Scan for the cell matching the given text and deliver its [x, y] coordinate at center. 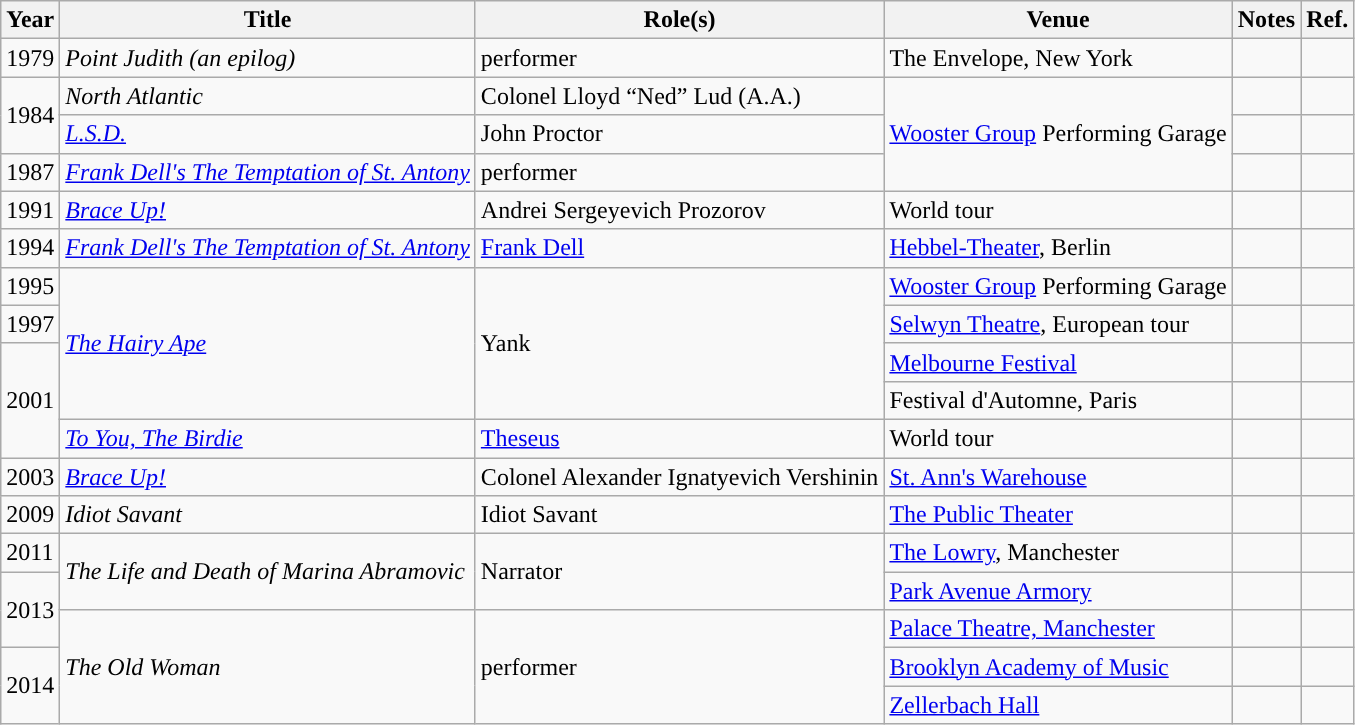
Park Avenue Armory [1058, 591]
Zellerbach Hall [1058, 705]
L.S.D. [268, 134]
Andrei Sergeyevich Prozorov [680, 210]
Ref. [1328, 20]
Colonel Alexander Ignatyevich Vershinin [680, 477]
Brooklyn Academy of Music [1058, 667]
John Proctor [680, 134]
1991 [30, 210]
2003 [30, 477]
To You, The Birdie [268, 438]
The Lowry, Manchester [1058, 553]
Role(s) [680, 20]
2014 [30, 686]
1994 [30, 248]
Palace Theatre, Manchester [1058, 629]
1984 [30, 115]
2013 [30, 610]
1995 [30, 286]
1987 [30, 172]
The Old Woman [268, 667]
The Life and Death of Marina Abramovic [268, 572]
Selwyn Theatre, European tour [1058, 324]
Notes [1266, 20]
Melbourne Festival [1058, 362]
1979 [30, 58]
Narrator [680, 572]
Colonel Lloyd “Ned” Lud (A.A.) [680, 96]
2001 [30, 400]
St. Ann's Warehouse [1058, 477]
Point Judith (an epilog) [268, 58]
The Hairy Ape [268, 343]
Hebbel-Theater, Berlin [1058, 248]
Frank Dell [680, 248]
Festival d'Automne, Paris [1058, 400]
The Public Theater [1058, 515]
North Atlantic [268, 96]
Year [30, 20]
The Envelope, New York [1058, 58]
2011 [30, 553]
Theseus [680, 438]
2009 [30, 515]
1997 [30, 324]
Venue [1058, 20]
Title [268, 20]
Yank [680, 343]
